Extract the [x, y] coordinate from the center of the cell holding the provided text.  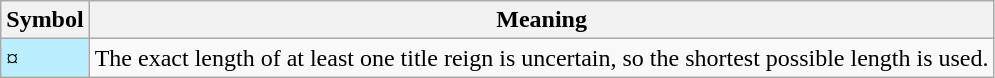
¤ [45, 58]
Meaning [542, 20]
Symbol [45, 20]
The exact length of at least one title reign is uncertain, so the shortest possible length is used. [542, 58]
